Search for the cell housing the specified text and yield its (x, y) center coordinate. 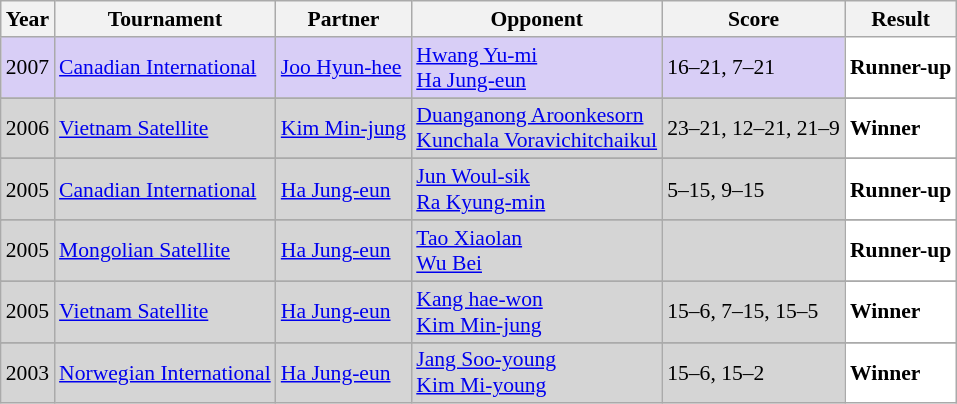
15–6, 15–2 (754, 372)
2007 (28, 68)
Partner (344, 19)
Tao Xiaolan Wu Bei (536, 250)
2003 (28, 372)
Duanganong Aroonkesorn Kunchala Voravichitchaikul (536, 128)
Hwang Yu-mi Ha Jung-eun (536, 68)
Norwegian International (165, 372)
15–6, 7–15, 15–5 (754, 312)
Jun Woul-sik Ra Kyung-min (536, 190)
2006 (28, 128)
16–21, 7–21 (754, 68)
Joo Hyun-hee (344, 68)
Tournament (165, 19)
5–15, 9–15 (754, 190)
Kim Min-jung (344, 128)
Score (754, 19)
Jang Soo-young Kim Mi-young (536, 372)
Opponent (536, 19)
Kang hae-won Kim Min-jung (536, 312)
Mongolian Satellite (165, 250)
Year (28, 19)
23–21, 12–21, 21–9 (754, 128)
Result (900, 19)
